Search for the cell housing the specified text and yield its (X, Y) center coordinate. 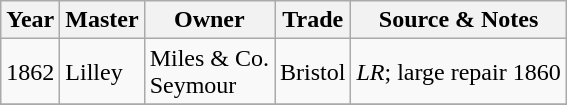
Trade (313, 20)
Miles & Co.Seymour (209, 72)
Source & Notes (458, 20)
Bristol (313, 72)
Master (102, 20)
Owner (209, 20)
Year (30, 20)
LR; large repair 1860 (458, 72)
1862 (30, 72)
Lilley (102, 72)
